Capture the cell that displays the provided text and extract its (x, y) central coordinate. 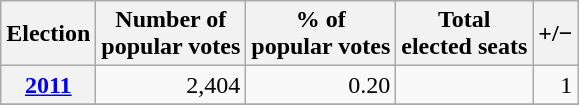
Number ofpopular votes (171, 34)
2,404 (171, 85)
Totalelected seats (464, 34)
2011 (48, 85)
+/− (556, 34)
0.20 (321, 85)
% ofpopular votes (321, 34)
1 (556, 85)
Election (48, 34)
